From the cell containing the given text, extract its center point as [x, y] coordinate. 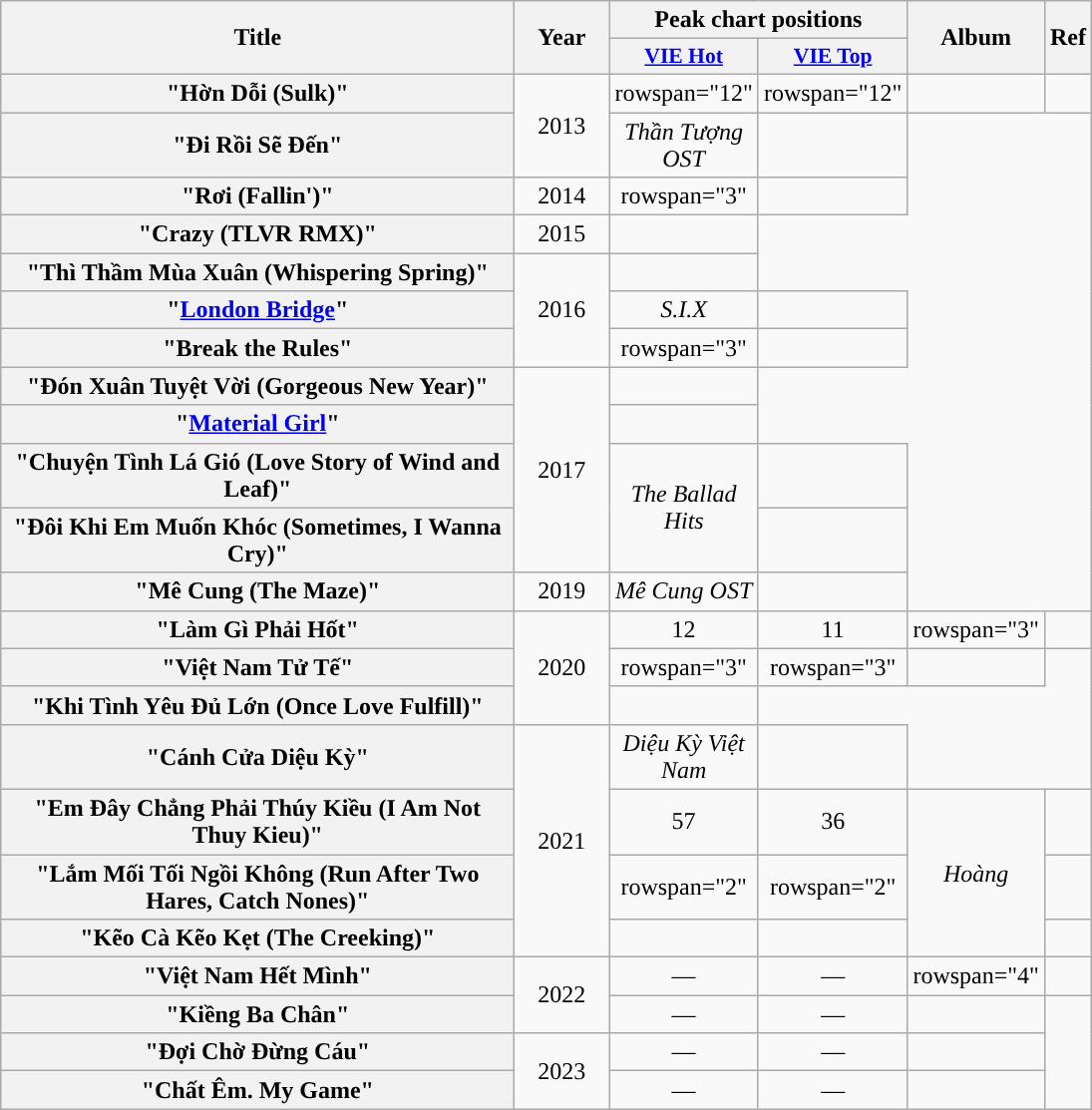
"Việt Nam Hết Mình" [257, 976]
"Kiềng Ba Chân" [257, 1014]
"Thì Thầm Mùa Xuân (Whispering Spring)" [257, 272]
"Làm Gì Phải Hốt" [257, 629]
2016 [562, 310]
36 [833, 822]
"Đôi Khi Em Muốn Khóc (Sometimes, I Wanna Cry)" [257, 541]
Peak chart positions [758, 20]
"Đón Xuân Tuyệt Vời (Gorgeous New Year)" [257, 386]
S.I.X [684, 310]
2020 [562, 667]
"Rơi (Fallin')" [257, 196]
"Chất Êm. My Game" [257, 1090]
The Ballad Hits [684, 508]
"Material Girl" [257, 424]
Year [562, 38]
VIE Top [833, 57]
2014 [562, 196]
2015 [562, 234]
"Cánh Cửa Diệu Kỳ" [257, 756]
"Break the Rules" [257, 348]
VIE Hot [684, 57]
Hoàng [976, 873]
"Em Đây Chẳng Phải Thúy Kiều (I Am Not Thuy Kieu)" [257, 822]
"Việt Nam Tử Tế" [257, 667]
rowspan="4" [976, 976]
57 [684, 822]
2022 [562, 995]
2019 [562, 591]
Diệu Kỳ Việt Nam [684, 756]
Mê Cung OST [684, 591]
"London Bridge" [257, 310]
Album [976, 38]
"Hờn Dỗi (Sulk)" [257, 93]
"Mê Cung (The Maze)" [257, 591]
"Đợi Chờ Đừng Cáu" [257, 1052]
"Lắm Mối Tối Ngồi Không (Run After Two Hares, Catch Nones)" [257, 886]
2017 [562, 470]
2021 [562, 840]
"Khi Tình Yêu Đủ Lớn (Once Love Fulfill)" [257, 705]
12 [684, 629]
11 [833, 629]
2013 [562, 126]
Ref [1067, 38]
Title [257, 38]
2023 [562, 1071]
"Đi Rồi Sẽ Đến" [257, 144]
"Chuyện Tình Lá Gió (Love Story of Wind and Leaf)" [257, 475]
"Kẽo Cà Kẽo Kẹt (The Creeking)" [257, 938]
"Crazy (TLVR RMX)" [257, 234]
Thần Tượng OST [684, 144]
